Return [x, y] of the center of cell containing provided text 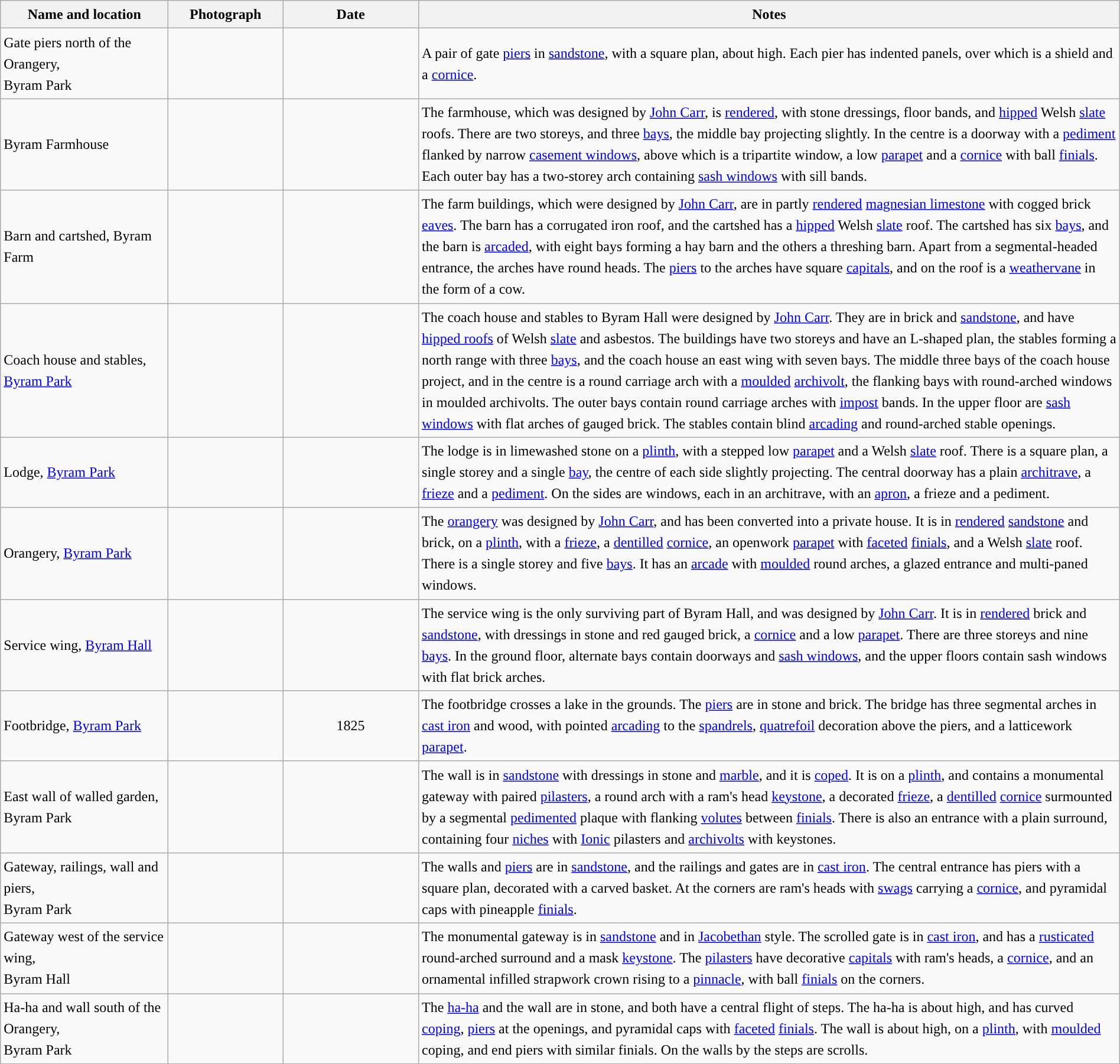
Name and location [84, 14]
East wall of walled garden, Byram Park [84, 807]
Photograph [226, 14]
Service wing, Byram Hall [84, 645]
Byram Farmhouse [84, 144]
Lodge, Byram Park [84, 473]
Ha-ha and wall south of the Orangery,Byram Park [84, 1029]
Date [351, 14]
Barn and cartshed, Byram Farm [84, 247]
A pair of gate piers in sandstone, with a square plan, about high. Each pier has indented panels, over which is a shield and a cornice. [769, 64]
Footbridge, Byram Park [84, 725]
Gateway, railings, wall and piers,Byram Park [84, 887]
Orangery, Byram Park [84, 553]
Gate piers north of the Orangery,Byram Park [84, 64]
Coach house and stables, Byram Park [84, 370]
Gateway west of the service wing,Byram Hall [84, 958]
1825 [351, 725]
Notes [769, 14]
